Locate the cell with the specified text and output its [X, Y] center coordinate. 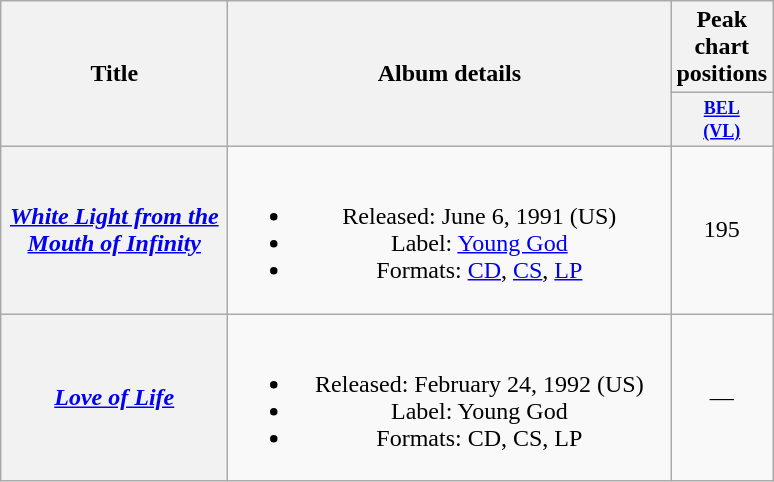
Album details [450, 74]
Love of Life [114, 398]
BEL(VL) [722, 120]
Released: February 24, 1992 (US)Label: Young GodFormats: CD, CS, LP [450, 398]
Released: June 6, 1991 (US)Label: Young GodFormats: CD, CS, LP [450, 230]
Title [114, 74]
White Light from the Mouth of Infinity [114, 230]
195 [722, 230]
Peak chart positions [722, 47]
— [722, 398]
